From the cell containing the given text, extract its center point as (X, Y) coordinate. 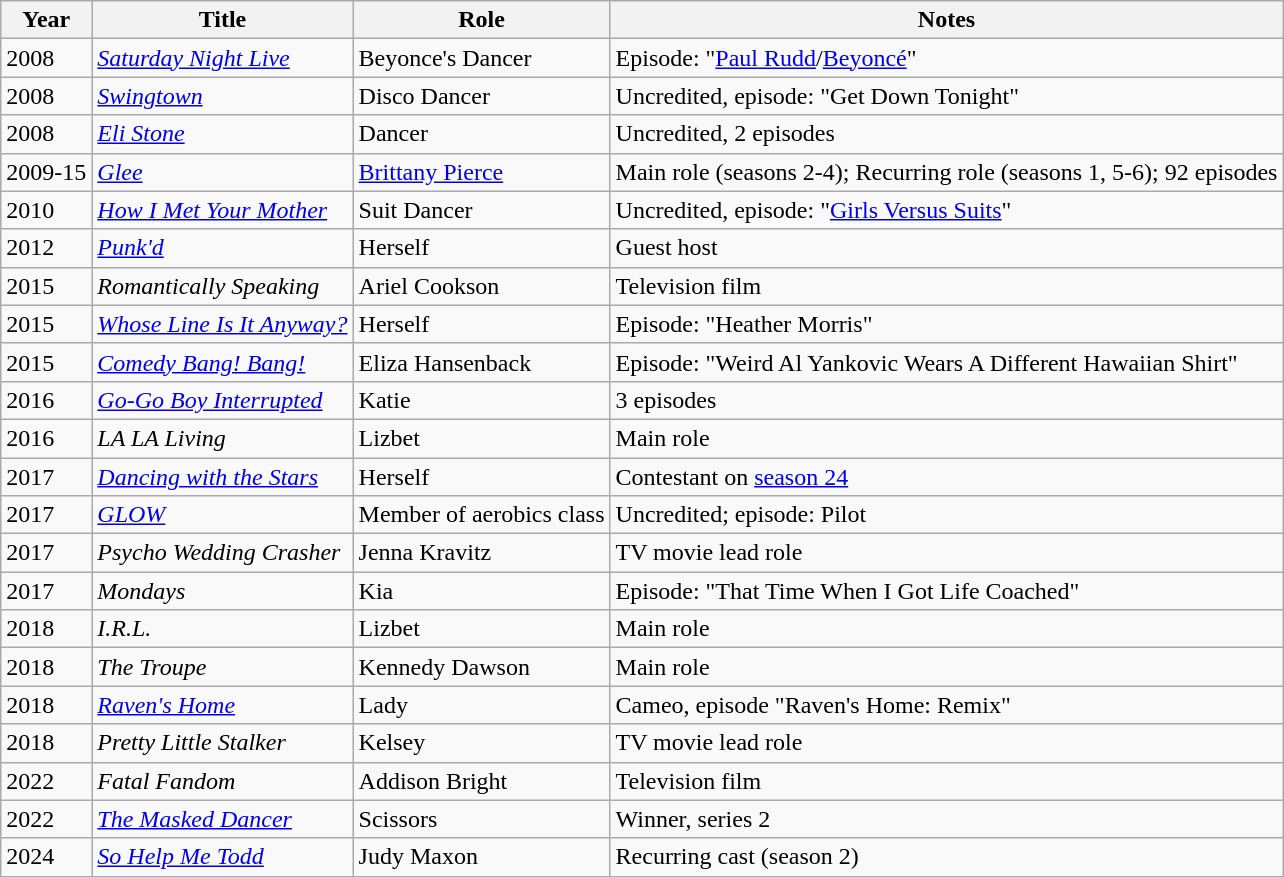
Judy Maxon (482, 857)
Eliza Hansenback (482, 362)
2010 (46, 210)
Romantically Speaking (222, 286)
Addison Bright (482, 781)
The Masked Dancer (222, 819)
Scissors (482, 819)
Role (482, 20)
Pretty Little Stalker (222, 743)
Glee (222, 172)
Episode: "Heather Morris" (946, 324)
So Help Me Todd (222, 857)
GLOW (222, 515)
2012 (46, 248)
Dancing with the Stars (222, 477)
Fatal Fandom (222, 781)
Episode: "That Time When I Got Life Coached" (946, 591)
Guest host (946, 248)
I.R.L. (222, 629)
Kia (482, 591)
Dancer (482, 134)
Episode: "Paul Rudd/Beyoncé" (946, 58)
Disco Dancer (482, 96)
Uncredited, episode: "Girls Versus Suits" (946, 210)
How I Met Your Mother (222, 210)
Title (222, 20)
Uncredited, episode: "Get Down Tonight" (946, 96)
Comedy Bang! Bang! (222, 362)
Ariel Cookson (482, 286)
Kennedy Dawson (482, 667)
Beyonce's Dancer (482, 58)
Uncredited, 2 episodes (946, 134)
Brittany Pierce (482, 172)
Eli Stone (222, 134)
Swingtown (222, 96)
Lady (482, 705)
Winner, series 2 (946, 819)
Mondays (222, 591)
Katie (482, 400)
2009-15 (46, 172)
Main role (seasons 2-4); Recurring role (seasons 1, 5-6); 92 episodes (946, 172)
Recurring cast (season 2) (946, 857)
Notes (946, 20)
The Troupe (222, 667)
Jenna Kravitz (482, 553)
Punk'd (222, 248)
Year (46, 20)
Kelsey (482, 743)
Raven's Home (222, 705)
Go-Go Boy Interrupted (222, 400)
Uncredited; episode: Pilot (946, 515)
Suit Dancer (482, 210)
Psycho Wedding Crasher (222, 553)
Contestant on season 24 (946, 477)
Whose Line Is It Anyway? (222, 324)
3 episodes (946, 400)
2024 (46, 857)
Episode: "Weird Al Yankovic Wears A Different Hawaiian Shirt" (946, 362)
Saturday Night Live (222, 58)
Member of aerobics class (482, 515)
LA LA Living (222, 438)
Cameo, episode "Raven's Home: Remix" (946, 705)
